Return the (X, Y) coordinate for the center point of the cell that contains the specified text.  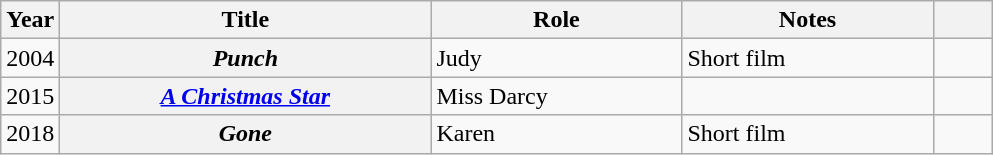
2018 (30, 134)
2004 (30, 58)
Judy (556, 58)
Gone (246, 134)
A Christmas Star (246, 96)
Punch (246, 58)
Year (30, 20)
2015 (30, 96)
Karen (556, 134)
Title (246, 20)
Role (556, 20)
Notes (808, 20)
Miss Darcy (556, 96)
